Detect which cell encompasses the target text, then output its [x, y] center coordinate. 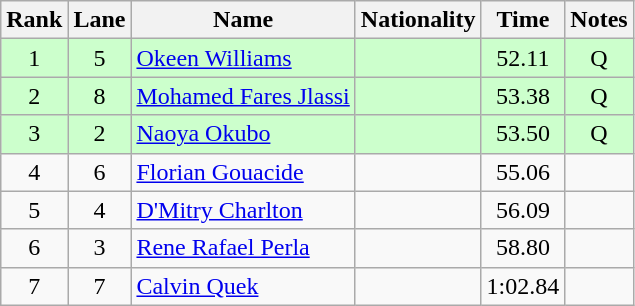
53.50 [523, 134]
Florian Gouacide [243, 172]
D'Mitry Charlton [243, 210]
1:02.84 [523, 286]
Calvin Quek [243, 286]
Time [523, 20]
1 [34, 58]
Mohamed Fares Jlassi [243, 96]
Rene Rafael Perla [243, 248]
55.06 [523, 172]
Rank [34, 20]
8 [100, 96]
58.80 [523, 248]
52.11 [523, 58]
Naoya Okubo [243, 134]
Okeen Williams [243, 58]
Notes [599, 20]
56.09 [523, 210]
Nationality [418, 20]
Name [243, 20]
53.38 [523, 96]
Lane [100, 20]
